Pinpoint the cell where the given text exists, returning its (x, y) midpoint coordinate. 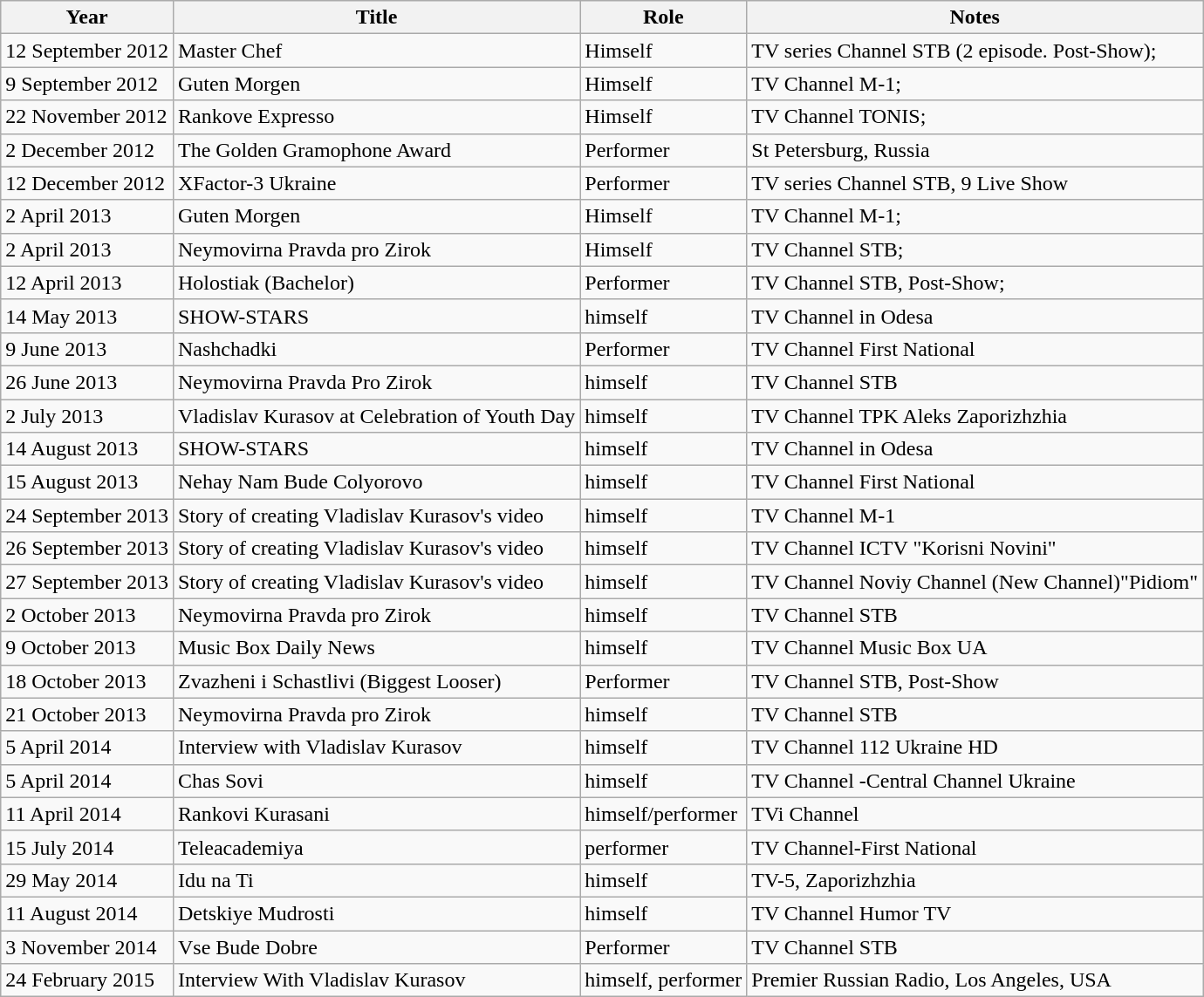
22 November 2012 (87, 117)
TV-5, Zaporizhzhia (975, 880)
himself/performer (663, 814)
Premier Russian Radio, Los Angeles, USA (975, 980)
24 February 2015 (87, 980)
Year (87, 17)
14 May 2013 (87, 316)
Nehay Nam Bude Colyorovo (376, 482)
11 April 2014 (87, 814)
Chas Sovi (376, 781)
9 September 2012 (87, 84)
Music Box Daily News (376, 648)
18 October 2013 (87, 681)
TV Channel TPK Aleks Zaporizhzhia (975, 416)
3 November 2014 (87, 946)
TV Channel TONIS; (975, 117)
Role (663, 17)
12 December 2012 (87, 183)
Idu na Ti (376, 880)
2 July 2013 (87, 416)
21 October 2013 (87, 714)
performer (663, 847)
TV Channel ICTV "Korisni Novini" (975, 549)
Title (376, 17)
Vse Bude Dobre (376, 946)
The Golden Gramophone Award (376, 150)
TV series Channel STB (2 episode. Post-Show); (975, 51)
Master Chef (376, 51)
TV Channel 112 Ukraine HD (975, 748)
12 September 2012 (87, 51)
9 June 2013 (87, 349)
TV Channel STB, Post-Show (975, 681)
St Petersburg, Russia (975, 150)
Zvazheni i Schastlivi (Biggest Looser) (376, 681)
2 December 2012 (87, 150)
TVi Channel (975, 814)
Rankovi Kurasani (376, 814)
29 May 2014 (87, 880)
Nashchadki (376, 349)
TV Channel Music Box UA (975, 648)
15 August 2013 (87, 482)
Detskiye Mudrosti (376, 913)
Holostiak (Bachelor) (376, 283)
12 April 2013 (87, 283)
26 September 2013 (87, 549)
Interview With Vladislav Kurasov (376, 980)
TV Channel -Central Channel Ukraine (975, 781)
himself, performer (663, 980)
27 September 2013 (87, 582)
Notes (975, 17)
Rankove Expresso (376, 117)
TV Channel Humor TV (975, 913)
TV Channel STB; (975, 249)
11 August 2014 (87, 913)
TV Channel STB, Post-Show; (975, 283)
26 June 2013 (87, 382)
Neymovirna Pravda Pro Zirok (376, 382)
XFactor-3 Ukraine (376, 183)
TV Channel M-1 (975, 516)
2 October 2013 (87, 615)
TV Channel-First National (975, 847)
15 July 2014 (87, 847)
Interview with Vladislav Kurasov (376, 748)
14 August 2013 (87, 449)
9 October 2013 (87, 648)
24 September 2013 (87, 516)
TV series Channel STB, 9 Live Show (975, 183)
Vladislav Kurasov at Celebration of Youth Day (376, 416)
TV Channel Noviy Channel (New Channel)"Pidiom" (975, 582)
Teleacademiya (376, 847)
